Pinpoint the cell where the given text exists, returning its (x, y) midpoint coordinate. 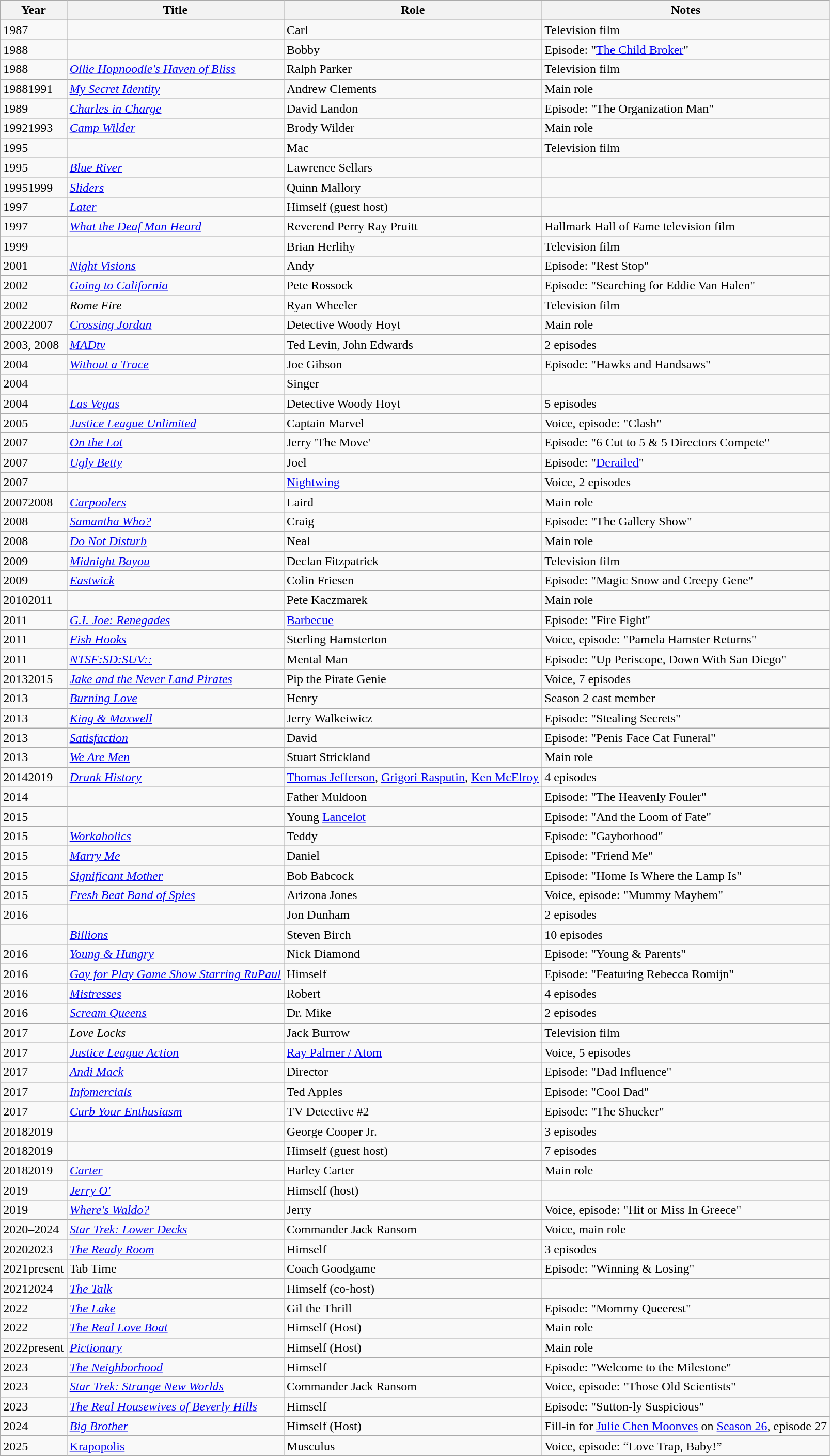
Brody Wilder (412, 128)
Ugly Betty (175, 462)
20202023 (34, 1249)
Episode: "Dad Influence" (686, 1072)
Pictionary (175, 1347)
20142019 (34, 777)
Big Brother (175, 1426)
Declan Fitzpatrick (412, 561)
G.I. Joe: Renegades (175, 620)
Ralph Parker (412, 69)
Rome Fire (175, 305)
Jon Dunham (412, 915)
NTSF:SD:SUV:: (175, 659)
Jerry 'The Move' (412, 443)
Director (412, 1072)
Scream Queens (175, 1013)
2020–2024 (34, 1230)
Sliders (175, 187)
Barbecue (412, 620)
Voice, 7 episodes (686, 679)
Episode: "The Shucker" (686, 1111)
Marry Me (175, 856)
5 episodes (686, 404)
Coach Goodgame (412, 1269)
Bobby (412, 50)
Episode: "The Heavenly Fouler" (686, 797)
Episode: "Winning & Losing" (686, 1269)
On the Lot (175, 443)
Gay for Play Game Show Starring RuPaul (175, 974)
Joe Gibson (412, 364)
Midnight Bayou (175, 561)
Episode: "Cool Dad" (686, 1092)
Season 2 cast member (686, 699)
Arizona Jones (412, 895)
David (412, 738)
Jerry (412, 1210)
Reverend Perry Ray Pruitt (412, 226)
Episode: "Derailed" (686, 462)
The Talk (175, 1289)
Do Not Disturb (175, 541)
Mistresses (175, 994)
Episode: "Searching for Eddie Van Halen" (686, 286)
20072008 (34, 502)
2014 (34, 797)
The Neighborhood (175, 1367)
7 episodes (686, 1151)
Billions (175, 935)
King & Maxwell (175, 718)
Carter (175, 1170)
20022007 (34, 325)
Krapopolis (175, 1446)
10 episodes (686, 935)
1999 (34, 246)
Sterling Hamsterton (412, 640)
Nick Diamond (412, 954)
Stuart Strickland (412, 757)
20132015 (34, 679)
Episode: "And the Loom of Fate" (686, 816)
Star Trek: Strange New Worlds (175, 1387)
Love Locks (175, 1033)
2025 (34, 1446)
My Secret Identity (175, 89)
Brian Herlihy (412, 246)
Episode: "The Organization Man" (686, 109)
The Ready Room (175, 1249)
Voice, episode: “Love Trap, Baby!” (686, 1446)
Voice, episode: "Pamela Hamster Returns" (686, 640)
Justice League Unlimited (175, 423)
Thomas Jefferson, Grigori Rasputin, Ken McElroy (412, 777)
The Real Love Boat (175, 1328)
George Cooper Jr. (412, 1131)
Going to California (175, 286)
Pete Kaczmarek (412, 600)
Episode: "Fire Fight" (686, 620)
1987 (34, 30)
Himself (host) (412, 1190)
Episode: "Rest Stop" (686, 266)
Voice, 2 episodes (686, 482)
Episode: "Penis Face Cat Funeral" (686, 738)
The Real Housewives of Beverly Hills (175, 1406)
Harley Carter (412, 1170)
Carl (412, 30)
TV Detective #2 (412, 1111)
Ray Palmer / Atom (412, 1052)
Gil the Thrill (412, 1308)
Episode: "Up Periscope, Down With San Diego" (686, 659)
Musculus (412, 1446)
Fish Hooks (175, 640)
Voice, episode: "Mummy Mayhem" (686, 895)
Hallmark Hall of Fame television film (686, 226)
Nightwing (412, 482)
2024 (34, 1426)
Quinn Mallory (412, 187)
Voice, episode: "Clash" (686, 423)
Later (175, 207)
We Are Men (175, 757)
19921993 (34, 128)
Significant Mother (175, 876)
Eastwick (175, 581)
2021present (34, 1269)
Andi Mack (175, 1072)
Pete Rossock (412, 286)
Voice, main role (686, 1230)
Crossing Jordan (175, 325)
Fresh Beat Band of Spies (175, 895)
Teddy (412, 836)
Where's Waldo? (175, 1210)
Episode: "Mommy Queerest" (686, 1308)
2003, 2008 (34, 345)
Samantha Who? (175, 521)
1989 (34, 109)
Voice, episode: "Those Old Scientists" (686, 1387)
Las Vegas (175, 404)
19951999 (34, 187)
Singer (412, 384)
Dr. Mike (412, 1013)
Andy (412, 266)
Role (412, 10)
Infomercials (175, 1092)
Notes (686, 10)
MADtv (175, 345)
Pip the Pirate Genie (412, 679)
Jerry O' (175, 1190)
2001 (34, 266)
Colin Friesen (412, 581)
Episode: "Featuring Rebecca Romijn" (686, 974)
Episode: "Gayborhood" (686, 836)
Workaholics (175, 836)
Voice, episode: "Hit or Miss In Greece" (686, 1210)
Joel (412, 462)
Steven Birch (412, 935)
What the Deaf Man Heard (175, 226)
Voice, 5 episodes (686, 1052)
Title (175, 10)
Star Trek: Lower Decks (175, 1230)
Without a Trace (175, 364)
Episode: "Sutton-ly Suspicious" (686, 1406)
Neal (412, 541)
Episode: "The Gallery Show" (686, 521)
Jerry Walkeiwicz (412, 718)
19881991 (34, 89)
Carpoolers (175, 502)
Episode: "Stealing Secrets" (686, 718)
Year (34, 10)
Blue River (175, 167)
Daniel (412, 856)
Charles in Charge (175, 109)
Andrew Clements (412, 89)
Episode: "6 Cut to 5 & 5 Directors Compete" (686, 443)
David Landon (412, 109)
Lawrence Sellars (412, 167)
Justice League Action (175, 1052)
Jake and the Never Land Pirates (175, 679)
Young & Hungry (175, 954)
2022present (34, 1347)
Robert (412, 994)
The Lake (175, 1308)
Fill-in for Julie Chen Moonves on Season 26, episode 27 (686, 1426)
Father Muldoon (412, 797)
2005 (34, 423)
Captain Marvel (412, 423)
Ryan Wheeler (412, 305)
Mental Man (412, 659)
Ted Levin, John Edwards (412, 345)
Episode: "Welcome to the Milestone" (686, 1367)
Episode: "Hawks and Handsaws" (686, 364)
20212024 (34, 1289)
Burning Love (175, 699)
Ted Apples (412, 1092)
Mac (412, 148)
Young Lancelot (412, 816)
Episode: "The Child Broker" (686, 50)
Henry (412, 699)
Tab Time (175, 1269)
Jack Burrow (412, 1033)
Episode: "Young & Parents" (686, 954)
Himself (co-host) (412, 1289)
Ollie Hopnoodle's Haven of Bliss (175, 69)
Bob Babcock (412, 876)
Craig (412, 521)
Episode: "Home Is Where the Lamp Is" (686, 876)
Episode: "Magic Snow and Creepy Gene" (686, 581)
Camp Wilder (175, 128)
Laird (412, 502)
Drunk History (175, 777)
Night Visions (175, 266)
20102011 (34, 600)
Satisfaction (175, 738)
Episode: "Friend Me" (686, 856)
Curb Your Enthusiasm (175, 1111)
